Pinpoint the cell where the given text exists, returning its [X, Y] midpoint coordinate. 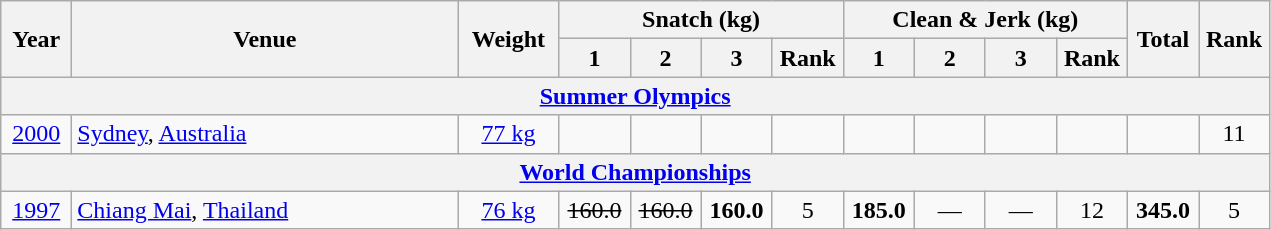
Clean & Jerk (kg) [985, 20]
Chiang Mai, Thailand [265, 210]
77 kg [508, 134]
World Championships [636, 172]
12 [1092, 210]
11 [1234, 134]
Venue [265, 39]
345.0 [1162, 210]
Snatch (kg) [701, 20]
1997 [36, 210]
Weight [508, 39]
Total [1162, 39]
185.0 [878, 210]
2000 [36, 134]
76 kg [508, 210]
Sydney, Australia [265, 134]
Year [36, 39]
Summer Olympics [636, 96]
